Determine the (X, Y) coordinate at the center of the cell enclosing the given text.  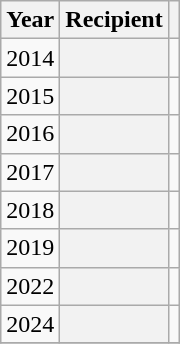
2014 (30, 58)
2024 (30, 324)
2022 (30, 286)
2017 (30, 172)
2016 (30, 134)
2018 (30, 210)
Recipient (114, 20)
2015 (30, 96)
2019 (30, 248)
Year (30, 20)
